Output the [X, Y] coordinate of the center of the cell containing the given text.  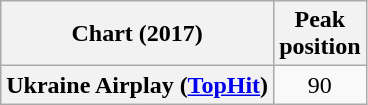
Peakposition [320, 34]
90 [320, 85]
Chart (2017) [138, 34]
Ukraine Airplay (TopHit) [138, 85]
